Find where the given text appears and provide that cell's center as [x, y] coordinate. 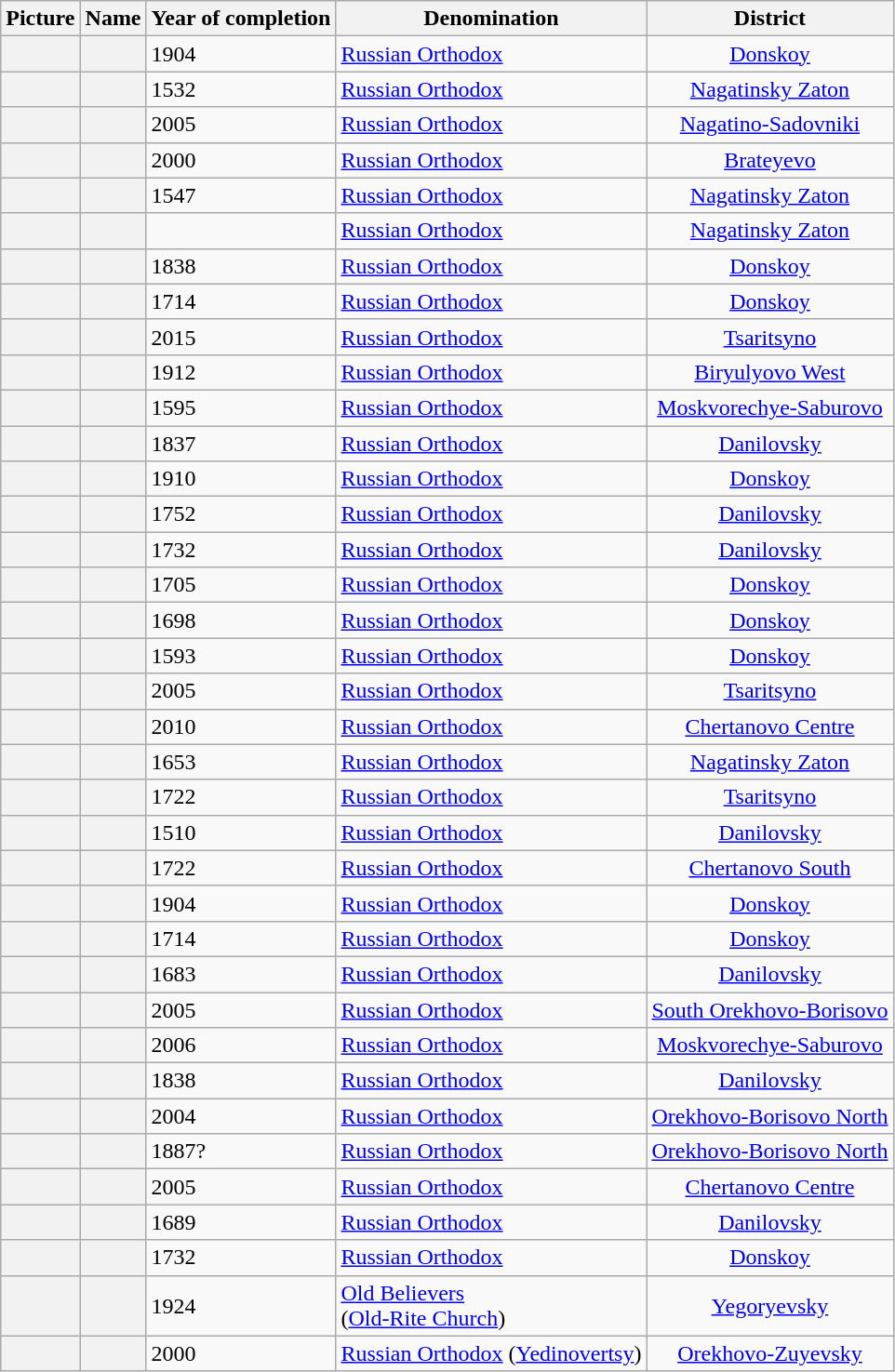
Name [114, 19]
Russian Orthodox (Yedinovertsy) [491, 1353]
Chertanovo South [770, 868]
Year of completion [241, 19]
1532 [241, 89]
District [770, 19]
1593 [241, 656]
1924 [241, 1306]
1705 [241, 585]
1698 [241, 620]
Picture [41, 19]
1510 [241, 833]
1547 [241, 195]
1595 [241, 407]
Biryulyovo West [770, 372]
South Orekhovo-Borisovo [770, 1009]
Nagatino-Sadovniki [770, 125]
Brateyevo [770, 160]
Yegoryevsky [770, 1306]
1912 [241, 372]
1653 [241, 762]
2010 [241, 726]
1910 [241, 479]
1887? [241, 1152]
Orekhovo-Zuyevsky [770, 1353]
2015 [241, 337]
1752 [241, 514]
1837 [241, 444]
Old Believers(Old-Rite Church) [491, 1306]
2006 [241, 1046]
1689 [241, 1222]
Denomination [491, 19]
1683 [241, 974]
2004 [241, 1116]
